Detect which cell encompasses the target text, then output its (x, y) center coordinate. 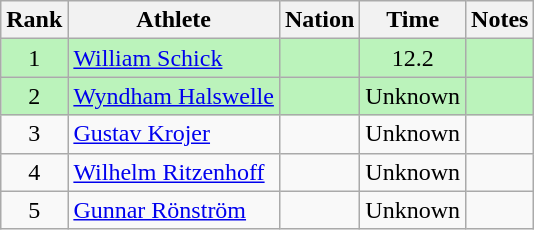
William Schick (174, 58)
4 (34, 172)
Wyndham Halswelle (174, 96)
2 (34, 96)
Gustav Krojer (174, 134)
Wilhelm Ritzenhoff (174, 172)
Rank (34, 20)
Nation (319, 20)
3 (34, 134)
Time (413, 20)
Athlete (174, 20)
Gunnar Rönström (174, 210)
1 (34, 58)
Notes (500, 20)
5 (34, 210)
12.2 (413, 58)
